Determine the [X, Y] coordinate at the center of the cell enclosing the given text.  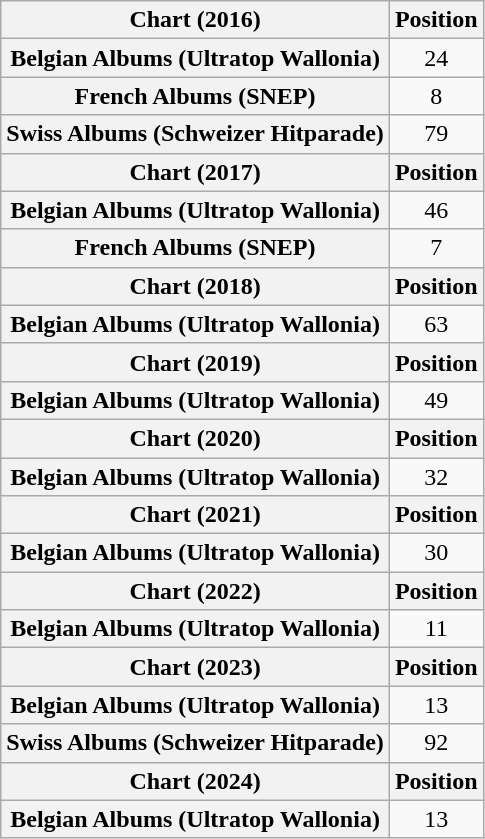
49 [436, 400]
63 [436, 324]
7 [436, 248]
46 [436, 210]
Chart (2019) [196, 362]
79 [436, 134]
8 [436, 96]
Chart (2018) [196, 286]
Chart (2022) [196, 591]
Chart (2016) [196, 20]
92 [436, 743]
Chart (2023) [196, 667]
Chart (2020) [196, 438]
32 [436, 477]
Chart (2024) [196, 781]
Chart (2017) [196, 172]
30 [436, 553]
24 [436, 58]
11 [436, 629]
Chart (2021) [196, 515]
